Return the (X, Y) coordinate for the center point of the cell that contains the specified text.  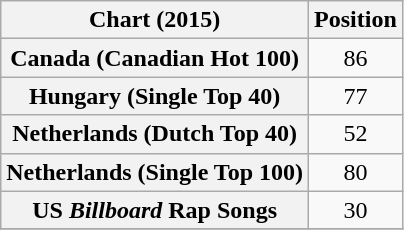
Position (356, 20)
Netherlands (Dutch Top 40) (155, 134)
77 (356, 96)
30 (356, 210)
Canada (Canadian Hot 100) (155, 58)
Chart (2015) (155, 20)
US Billboard Rap Songs (155, 210)
86 (356, 58)
Hungary (Single Top 40) (155, 96)
Netherlands (Single Top 100) (155, 172)
80 (356, 172)
52 (356, 134)
